Extract the [X, Y] coordinate from the center of the cell holding the provided text.  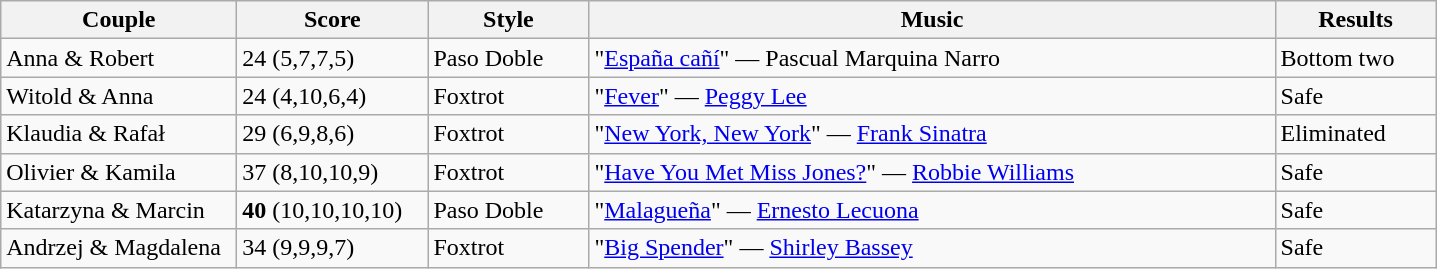
Bottom two [1356, 58]
Katarzyna & Marcin [119, 210]
Andrzej & Magdalena [119, 248]
Music [932, 20]
29 (6,9,8,6) [332, 134]
"New York, New York" — Frank Sinatra [932, 134]
"Fever" — Peggy Lee [932, 96]
"Malagueña" — Ernesto Lecuona [932, 210]
Score [332, 20]
"Have You Met Miss Jones?" — Robbie Williams [932, 172]
24 (5,7,7,5) [332, 58]
Eliminated [1356, 134]
"Big Spender" — Shirley Bassey [932, 248]
Style [508, 20]
Anna & Robert [119, 58]
Results [1356, 20]
34 (9,9,9,7) [332, 248]
Witold & Anna [119, 96]
Couple [119, 20]
37 (8,10,10,9) [332, 172]
"España cañí" — Pascual Marquina Narro [932, 58]
40 (10,10,10,10) [332, 210]
Olivier & Kamila [119, 172]
Klaudia & Rafał [119, 134]
24 (4,10,6,4) [332, 96]
